Search for the cell housing the specified text and yield its (X, Y) center coordinate. 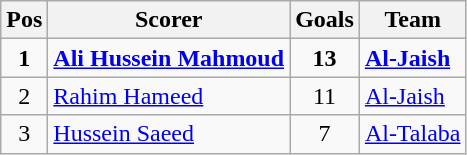
3 (24, 134)
Pos (24, 20)
11 (325, 96)
13 (325, 58)
2 (24, 96)
1 (24, 58)
Goals (325, 20)
Scorer (169, 20)
Hussein Saeed (169, 134)
Rahim Hameed (169, 96)
Al-Talaba (412, 134)
Team (412, 20)
7 (325, 134)
Ali Hussein Mahmoud (169, 58)
